For the text-containing cell, return its midpoint in (x, y) coordinate format. 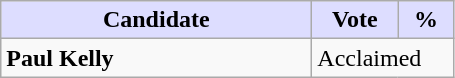
Paul Kelly (156, 58)
Candidate (156, 20)
Acclaimed (383, 58)
% (426, 20)
Vote (355, 20)
